Extract the [X, Y] coordinate from the center of the cell holding the provided text.  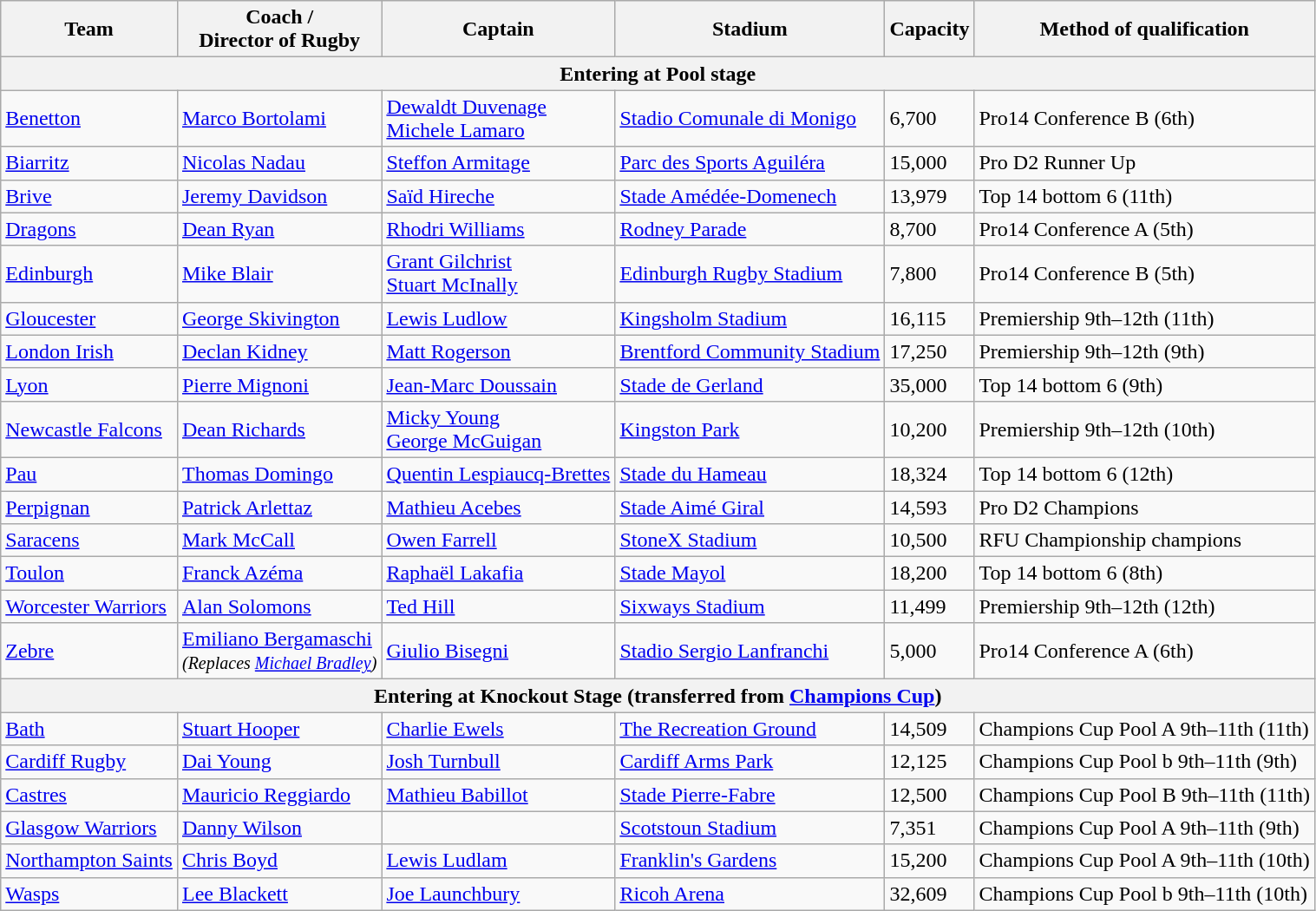
15,200 [930, 861]
Jean-Marc Doussain [498, 384]
Alan Solomons [279, 606]
Sixways Stadium [750, 606]
Coach /Director of Rugby [279, 29]
Edinburgh [89, 274]
Stadio Sergio Lanfranchi [750, 651]
Premiership 9th–12th (11th) [1145, 318]
Steffon Armitage [498, 163]
Dean Richards [279, 429]
Mark McCall [279, 541]
Mathieu Acebes [498, 508]
Lewis Ludlow [498, 318]
Top 14 bottom 6 (9th) [1145, 384]
Marco Bortolami [279, 118]
Joe Launchbury [498, 894]
Champions Cup Pool A 9th–11th (9th) [1145, 828]
Franklin's Gardens [750, 861]
Lee Blackett [279, 894]
Brentford Community Stadium [750, 351]
Matt Rogerson [498, 351]
Stade du Hameau [750, 474]
Rodney Parade [750, 229]
Thomas Domingo [279, 474]
Champions Cup Pool A 9th–11th (10th) [1145, 861]
Champions Cup Pool b 9th–11th (10th) [1145, 894]
Mathieu Babillot [498, 795]
Stadio Comunale di Monigo [750, 118]
Pro14 Conference B (5th) [1145, 274]
Cardiff Rugby [89, 762]
Method of qualification [1145, 29]
Top 14 bottom 6 (11th) [1145, 196]
Josh Turnbull [498, 762]
StoneX Stadium [750, 541]
Perpignan [89, 508]
Pro D2 Runner Up [1145, 163]
Premiership 9th–12th (9th) [1145, 351]
Edinburgh Rugby Stadium [750, 274]
Danny Wilson [279, 828]
10,200 [930, 429]
Top 14 bottom 6 (8th) [1145, 573]
Premiership 9th–12th (12th) [1145, 606]
Franck Azéma [279, 573]
Pro14 Conference A (5th) [1145, 229]
13,979 [930, 196]
Cardiff Arms Park [750, 762]
Lyon [89, 384]
Kingston Park [750, 429]
Owen Farrell [498, 541]
6,700 [930, 118]
Stade Mayol [750, 573]
Saïd Hireche [498, 196]
Dean Ryan [279, 229]
Scotstoun Stadium [750, 828]
George Skivington [279, 318]
RFU Championship champions [1145, 541]
Team [89, 29]
17,250 [930, 351]
Stuart Hooper [279, 729]
Toulon [89, 573]
Quentin Lespiaucq-Brettes [498, 474]
14,593 [930, 508]
7,351 [930, 828]
Newcastle Falcons [89, 429]
Dai Young [279, 762]
Pro14 Conference A (6th) [1145, 651]
Entering at Pool stage [658, 74]
Ricoh Arena [750, 894]
Top 14 bottom 6 (12th) [1145, 474]
Stade de Gerland [750, 384]
Kingsholm Stadium [750, 318]
5,000 [930, 651]
Zebre [89, 651]
Parc des Sports Aguiléra [750, 163]
Dewaldt Duvenage Michele Lamaro [498, 118]
Mauricio Reggiardo [279, 795]
Lewis Ludlam [498, 861]
11,499 [930, 606]
Gloucester [89, 318]
Declan Kidney [279, 351]
Northampton Saints [89, 861]
Ted Hill [498, 606]
Pro14 Conference B (6th) [1145, 118]
Micky Young George McGuigan [498, 429]
Brive [89, 196]
7,800 [930, 274]
Emiliano Bergamaschi(Replaces Michael Bradley) [279, 651]
Jeremy Davidson [279, 196]
18,324 [930, 474]
15,000 [930, 163]
Champions Cup Pool A 9th–11th (11th) [1145, 729]
Pau [89, 474]
Stade Pierre-Fabre [750, 795]
Worcester Warriors [89, 606]
Grant Gilchrist Stuart McInally [498, 274]
Bath [89, 729]
Champions Cup Pool b 9th–11th (9th) [1145, 762]
Nicolas Nadau [279, 163]
14,509 [930, 729]
Dragons [89, 229]
Saracens [89, 541]
Mike Blair [279, 274]
Rhodri Williams [498, 229]
The Recreation Ground [750, 729]
Entering at Knockout Stage (transferred from Champions Cup) [658, 696]
18,200 [930, 573]
Chris Boyd [279, 861]
Stade Amédée-Domenech [750, 196]
35,000 [930, 384]
Charlie Ewels [498, 729]
12,500 [930, 795]
London Irish [89, 351]
Glasgow Warriors [89, 828]
Stadium [750, 29]
8,700 [930, 229]
Biarritz [89, 163]
Patrick Arlettaz [279, 508]
16,115 [930, 318]
Captain [498, 29]
Premiership 9th–12th (10th) [1145, 429]
Stade Aimé Giral [750, 508]
32,609 [930, 894]
Pierre Mignoni [279, 384]
Castres [89, 795]
Champions Cup Pool B 9th–11th (11th) [1145, 795]
Capacity [930, 29]
Giulio Bisegni [498, 651]
10,500 [930, 541]
Pro D2 Champions [1145, 508]
12,125 [930, 762]
Raphaël Lakafia [498, 573]
Wasps [89, 894]
Benetton [89, 118]
